Capture the cell that displays the provided text and extract its (x, y) central coordinate. 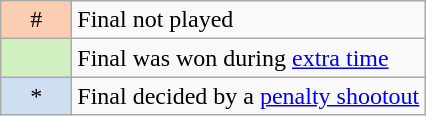
# (36, 20)
Final not played (248, 20)
Final decided by a penalty shootout (248, 96)
* (36, 96)
Final was won during extra time (248, 58)
